From the cell containing the given text, extract its center point as (x, y) coordinate. 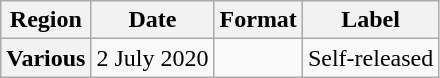
Date (152, 20)
Label (370, 20)
Self-released (370, 58)
Region (46, 20)
2 July 2020 (152, 58)
Various (46, 58)
Format (258, 20)
